For the text-containing cell, return its midpoint in [X, Y] coordinate format. 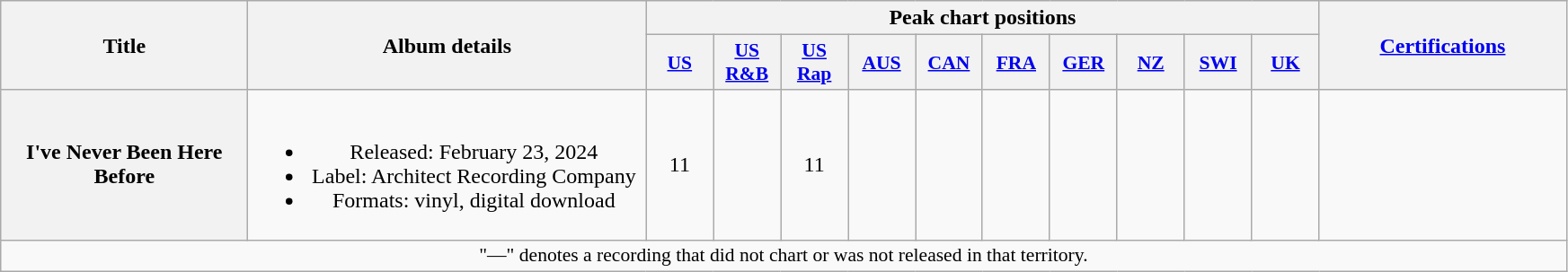
UK [1285, 63]
FRA [1015, 63]
GER [1084, 63]
I've Never Been Here Before [124, 165]
Released: February 23, 2024Label: Architect Recording CompanyFormats: vinyl, digital download [447, 165]
Title [124, 45]
Album details [447, 45]
USRap [814, 63]
US R&B [748, 63]
Peak chart positions [983, 18]
US [679, 63]
SWI [1218, 63]
AUS [882, 63]
NZ [1150, 63]
"—" denotes a recording that did not chart or was not released in that territory. [784, 256]
CAN [949, 63]
Certifications [1443, 45]
